Capture the cell that displays the provided text and extract its [X, Y] central coordinate. 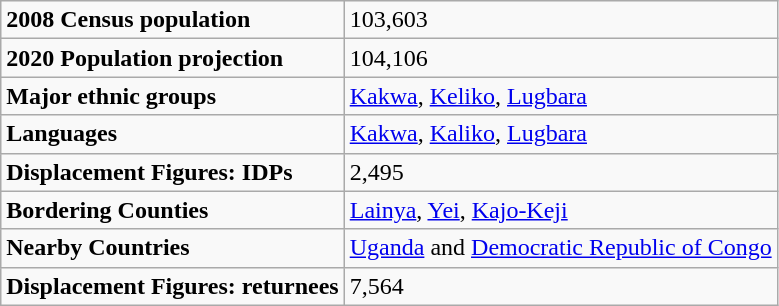
Languages [172, 134]
Displacement Figures: returnees [172, 286]
Displacement Figures: IDPs [172, 172]
103,603 [560, 20]
Kakwa, Kaliko, Lugbara [560, 134]
Major ethnic groups [172, 96]
Kakwa, Keliko, Lugbara [560, 96]
2,495 [560, 172]
Uganda and Democratic Republic of Congo [560, 248]
2008 Census population [172, 20]
Bordering Counties [172, 210]
Nearby Countries [172, 248]
2020 Population projection [172, 58]
7,564 [560, 286]
104,106 [560, 58]
Lainya, Yei, Kajo-Keji [560, 210]
